Extract the [X, Y] coordinate from the center of the cell holding the provided text.  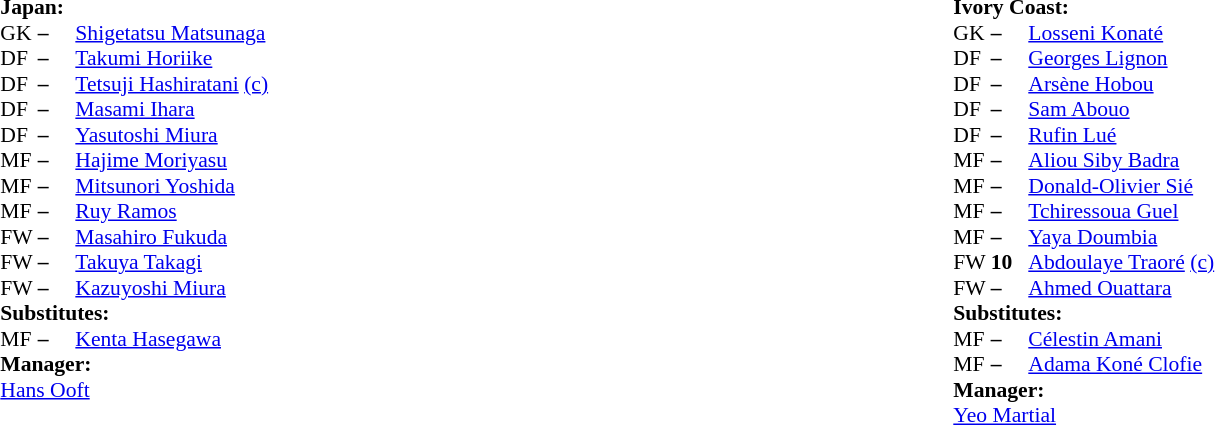
Tchiressoua Guel [1121, 211]
Losseni Konaté [1121, 33]
Donald-Olivier Sié [1121, 186]
Mitsunori Yoshida [172, 186]
Sam Abouo [1121, 109]
Yaya Doumbia [1121, 237]
Abdoulaye Traoré (c) [1121, 263]
Aliou Siby Badra [1121, 161]
Shigetatsu Matsunaga [172, 33]
Kazuyoshi Miura [172, 288]
Rufin Lué [1121, 135]
Yasutoshi Miura [172, 135]
Ahmed Ouattara [1121, 288]
Hans Ooft [134, 390]
Takuya Takagi [172, 263]
Georges Lignon [1121, 59]
Adama Koné Clofie [1121, 365]
Masami Ihara [172, 109]
Masahiro Fukuda [172, 237]
Arsène Hobou [1121, 84]
Célestin Amani [1121, 339]
Tetsuji Hashiratani (c) [172, 84]
Ruy Ramos [172, 211]
Takumi Horiike [172, 59]
Hajime Moriyasu [172, 161]
Kenta Hasegawa [172, 339]
10 [1010, 263]
